Locate the cell with the specified text and output its (x, y) center coordinate. 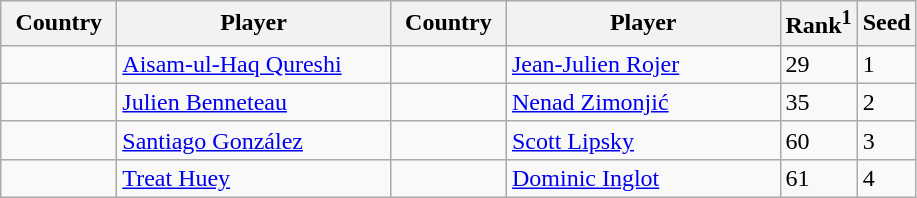
1 (886, 64)
Aisam-ul-Haq Qureshi (254, 64)
Rank1 (818, 24)
3 (886, 140)
4 (886, 178)
Seed (886, 24)
Jean-Julien Rojer (643, 64)
Julien Benneteau (254, 102)
29 (818, 64)
35 (818, 102)
61 (818, 178)
Dominic Inglot (643, 178)
2 (886, 102)
Treat Huey (254, 178)
Santiago González (254, 140)
Scott Lipsky (643, 140)
Nenad Zimonjić (643, 102)
60 (818, 140)
